Find where the given text appears and provide that cell's center as (X, Y) coordinate. 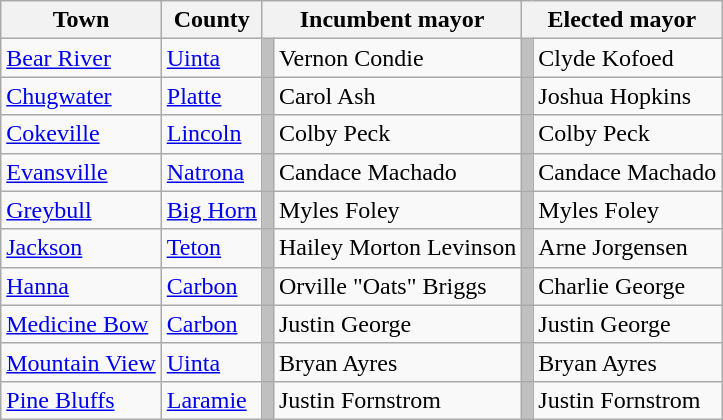
Hanna (81, 286)
Arne Jorgensen (628, 248)
County (212, 20)
Orville "Oats" Briggs (397, 286)
Lincoln (212, 134)
Carol Ash (397, 96)
Medicine Bow (81, 324)
Laramie (212, 400)
Bear River (81, 58)
Hailey Morton Levinson (397, 248)
Pine Bluffs (81, 400)
Incumbent mayor (392, 20)
Joshua Hopkins (628, 96)
Natrona (212, 172)
Mountain View (81, 362)
Elected mayor (622, 20)
Vernon Condie (397, 58)
Clyde Kofoed (628, 58)
Big Horn (212, 210)
Charlie George (628, 286)
Platte (212, 96)
Cokeville (81, 134)
Greybull (81, 210)
Chugwater (81, 96)
Evansville (81, 172)
Teton (212, 248)
Jackson (81, 248)
Town (81, 20)
